Output the [x, y] coordinate of the center of the cell containing the given text.  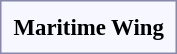
Maritime Wing [88, 27]
